Scan for the cell matching the given text and deliver its [X, Y] coordinate at center. 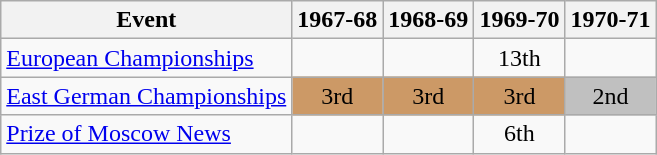
1970-71 [610, 20]
1968-69 [428, 20]
2nd [610, 96]
13th [520, 58]
European Championships [146, 58]
1969-70 [520, 20]
1967-68 [338, 20]
East German Championships [146, 96]
Prize of Moscow News [146, 134]
Event [146, 20]
6th [520, 134]
